Extract the (x, y) coordinate from the center of the cell holding the provided text.  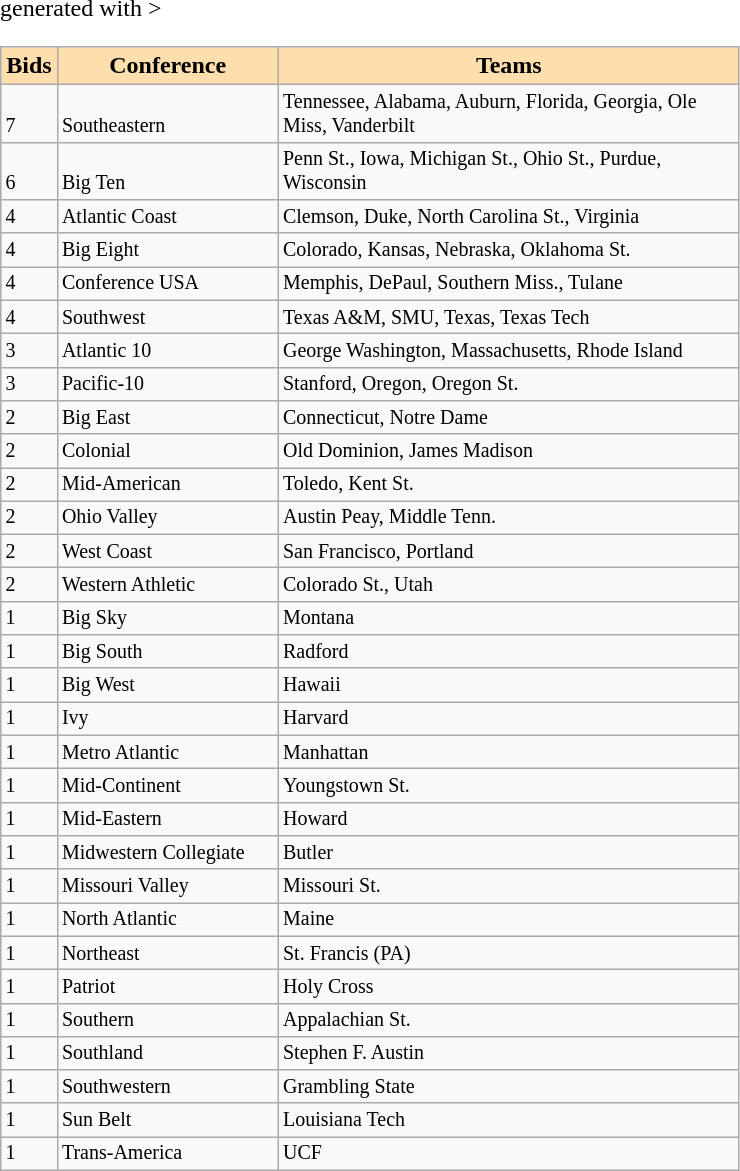
West Coast (168, 550)
Tennessee, Alabama, Auburn, Florida, Georgia, Ole Miss, Vanderbilt (508, 114)
Radford (508, 652)
Stanford, Oregon, Oregon St. (508, 384)
Toledo, Kent St. (508, 484)
Holy Cross (508, 986)
Big Sky (168, 618)
Harvard (508, 718)
Clemson, Duke, North Carolina St., Virginia (508, 216)
Metro Atlantic (168, 752)
Southeastern (168, 114)
Youngstown St. (508, 786)
Mid-Eastern (168, 818)
Louisiana Tech (508, 1120)
North Atlantic (168, 920)
Western Athletic (168, 584)
UCF (508, 1154)
St. Francis (PA) (508, 952)
Big West (168, 684)
George Washington, Massachusetts, Rhode Island (508, 350)
Southern (168, 1020)
Stephen F. Austin (508, 1052)
Pacific-10 (168, 384)
Butler (508, 852)
Sun Belt (168, 1120)
Manhattan (508, 752)
Colorado, Kansas, Nebraska, Oklahoma St. (508, 250)
Big Eight (168, 250)
Trans-America (168, 1154)
Northeast (168, 952)
Maine (508, 920)
Midwestern Collegiate (168, 852)
Atlantic 10 (168, 350)
Ohio Valley (168, 518)
Montana (508, 618)
Southwestern (168, 1086)
Southwest (168, 316)
Bids (29, 66)
7 (29, 114)
Southland (168, 1052)
6 (29, 170)
Teams (508, 66)
Atlantic Coast (168, 216)
Mid-Continent (168, 786)
Hawaii (508, 684)
Missouri St. (508, 886)
Mid-American (168, 484)
Howard (508, 818)
Colorado St., Utah (508, 584)
Conference (168, 66)
Conference USA (168, 284)
Missouri Valley (168, 886)
Big East (168, 418)
Memphis, DePaul, Southern Miss., Tulane (508, 284)
Connecticut, Notre Dame (508, 418)
San Francisco, Portland (508, 550)
Appalachian St. (508, 1020)
Colonial (168, 450)
Grambling State (508, 1086)
Ivy (168, 718)
Texas A&M, SMU, Texas, Texas Tech (508, 316)
Austin Peay, Middle Tenn. (508, 518)
Patriot (168, 986)
Old Dominion, James Madison (508, 450)
Big Ten (168, 170)
Penn St., Iowa, Michigan St., Ohio St., Purdue, Wisconsin (508, 170)
Big South (168, 652)
